For the text-containing cell, return its midpoint in (X, Y) coordinate format. 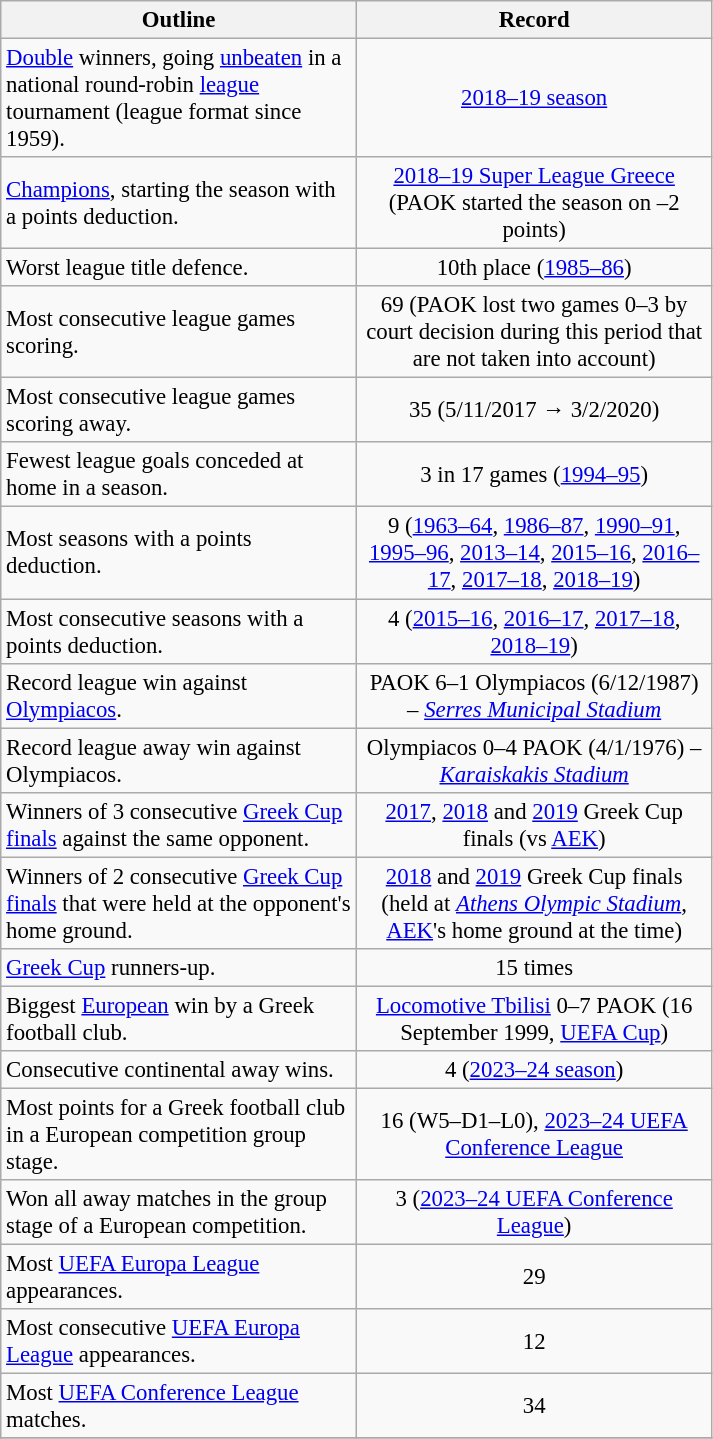
2017, 2018 and 2019 Greek Cup finals (vs AEK) (534, 824)
9 (1963–64, 1986–87, 1990–91, 1995–96, 2013–14, 2015–16, 2016–17, 2017–18, 2018–19) (534, 553)
Outline (179, 20)
Winners of 3 consecutive Greek Cup finals against the same opponent. (179, 824)
Champions, starting the season with a points deduction. (179, 203)
Most consecutive UEFA Europa League appearances. (179, 1342)
Consecutive continental away wins. (179, 1070)
PAOK 6–1 Olympiacos (6/12/1987) – Serres Municipal Stadium (534, 696)
16 (W5–D1–L0), 2023–24 UEFA Conference League (534, 1134)
Winners of 2 consecutive Greek Cup finals that were held at the opponent's home ground. (179, 903)
Most seasons with a points deduction. (179, 553)
Most consecutive league games scoring away. (179, 410)
Most points for a Greek football club in a European competition group stage. (179, 1134)
Most consecutive seasons with a points deduction. (179, 632)
3 (2023–24 UEFA Conference League) (534, 1212)
Locomotive Tbilisi 0–7 PAOK (16 September 1999, UEFA Cup) (534, 1018)
34 (534, 1406)
29 (534, 1278)
Record league win against Olympiacos. (179, 696)
2018–19 season (534, 98)
Most UEFA Europa League appearances. (179, 1278)
Greek Cup runners-up. (179, 968)
Most consecutive league games scoring. (179, 332)
15 times (534, 968)
4 (2015–16, 2016–17, 2017–18, 2018–19) (534, 632)
Fewest league goals conceded at home in a season. (179, 474)
10th place (1985–86) (534, 268)
Record (534, 20)
Record league away win against Olympiacos. (179, 760)
Olympiacos 0–4 PAOK (4/1/1976) – Karaiskakis Stadium (534, 760)
69 (PAOK lost two games 0–3 by court decision during this period that are not taken into account) (534, 332)
Worst league title defence. (179, 268)
2018 and 2019 Greek Cup finals (held at Athens Olympic Stadium, AEK's home ground at the time) (534, 903)
Biggest European win by a Greek football club. (179, 1018)
Most UEFA Conference League matches. (179, 1406)
35 (5/11/2017 → 3/2/2020) (534, 410)
Won all away matches in the group stage of a European competition. (179, 1212)
12 (534, 1342)
4 (2023–24 season) (534, 1070)
3 in 17 games (1994–95) (534, 474)
2018–19 Super League Greece (PAOK started the season on –2 points) (534, 203)
Double winners, going unbeaten in a national round-robin league tournament (league format since 1959). (179, 98)
